Detect which cell encompasses the target text, then output its (x, y) center coordinate. 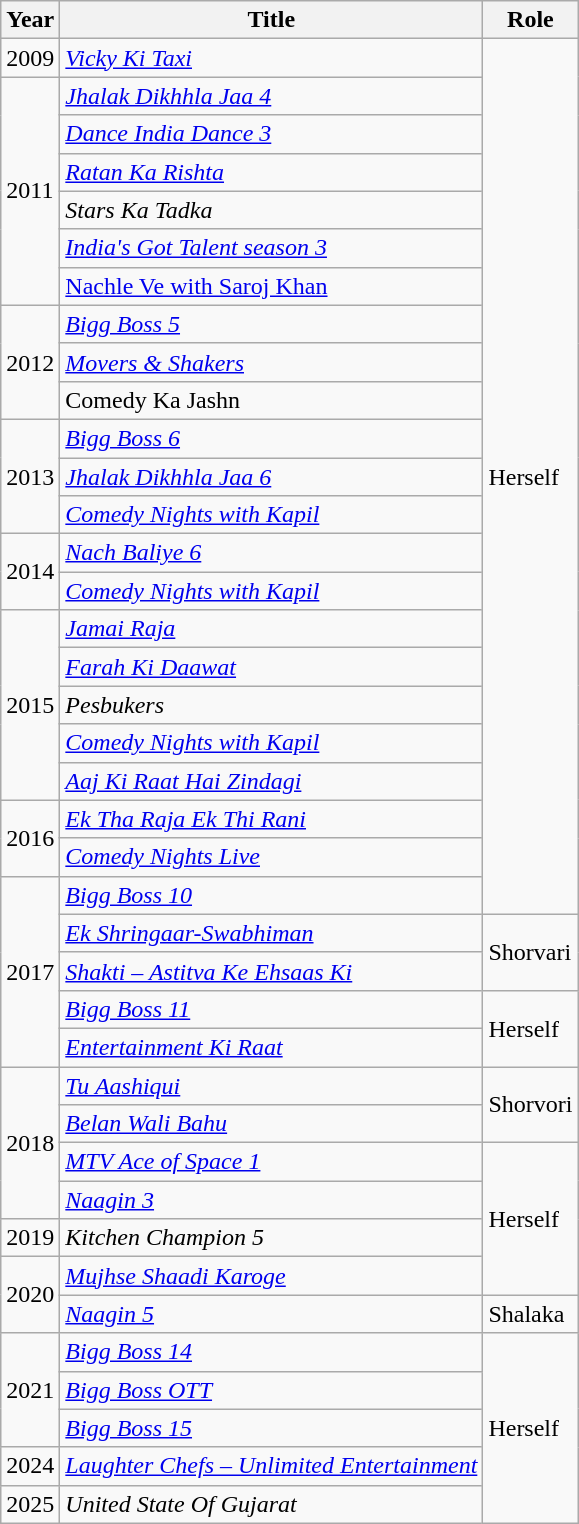
Movers & Shakers (272, 362)
Vicky Ki Taxi (272, 58)
Bigg Boss 6 (272, 438)
2021 (30, 1390)
2013 (30, 476)
Shakti – Astitva Ke Ehsaas Ki (272, 971)
Title (272, 20)
Farah Ki Daawat (272, 667)
Role (530, 20)
Shorvori (530, 1104)
Dance India Dance 3 (272, 134)
2009 (30, 58)
Jhalak Dikhhla Jaa 4 (272, 96)
Comedy Nights Live (272, 857)
India's Got Talent season 3 (272, 248)
Bigg Boss 11 (272, 1009)
Nachle Ve with Saroj Khan (272, 286)
Stars Ka Tadka (272, 210)
2020 (30, 1295)
Pesbukers (272, 705)
2016 (30, 838)
Bigg Boss 14 (272, 1352)
2017 (30, 971)
Bigg Boss OTT (272, 1390)
Kitchen Champion 5 (272, 1238)
Naagin 5 (272, 1314)
Ratan Ka Rishta (272, 172)
MTV Ace of Space 1 (272, 1162)
2014 (30, 572)
2019 (30, 1238)
Year (30, 20)
Naagin 3 (272, 1200)
Bigg Boss 5 (272, 324)
Aaj Ki Raat Hai Zindagi (272, 781)
Bigg Boss 15 (272, 1428)
2011 (30, 191)
Jhalak Dikhhla Jaa 6 (272, 477)
Nach Baliye 6 (272, 553)
2024 (30, 1466)
Mujhse Shaadi Karoge (272, 1276)
Jamai Raja (272, 629)
Shorvari (530, 952)
Bigg Boss 10 (272, 895)
Belan Wali Bahu (272, 1124)
Ek Tha Raja Ek Thi Rani (272, 819)
2015 (30, 705)
United State Of Gujarat (272, 1504)
Tu Aashiqui (272, 1085)
Shalaka (530, 1314)
2018 (30, 1142)
2012 (30, 362)
Ek Shringaar-Swabhiman (272, 933)
Comedy Ka Jashn (272, 400)
2025 (30, 1504)
Laughter Chefs – Unlimited Entertainment (272, 1466)
Entertainment Ki Raat (272, 1047)
